Output the (x, y) coordinate of the center of the cell containing the given text.  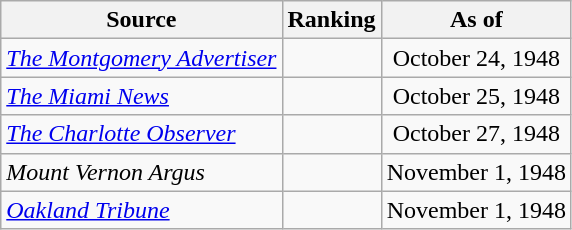
Mount Vernon Argus (142, 172)
The Charlotte Observer (142, 134)
Oakland Tribune (142, 210)
The Montgomery Advertiser (142, 58)
As of (476, 20)
October 25, 1948 (476, 96)
October 27, 1948 (476, 134)
Source (142, 20)
October 24, 1948 (476, 58)
The Miami News (142, 96)
Ranking (332, 20)
